Return [X, Y] of the center of cell containing provided text 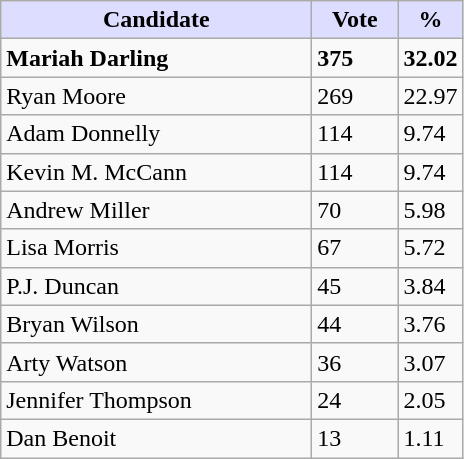
24 [355, 400]
Andrew Miller [156, 210]
Dan Benoit [156, 438]
5.72 [430, 248]
P.J. Duncan [156, 286]
375 [355, 58]
3.84 [430, 286]
1.11 [430, 438]
Mariah Darling [156, 58]
3.76 [430, 324]
44 [355, 324]
Vote [355, 20]
36 [355, 362]
% [430, 20]
Adam Donnelly [156, 134]
67 [355, 248]
Candidate [156, 20]
Kevin M. McCann [156, 172]
Ryan Moore [156, 96]
3.07 [430, 362]
45 [355, 286]
Arty Watson [156, 362]
Lisa Morris [156, 248]
70 [355, 210]
Jennifer Thompson [156, 400]
269 [355, 96]
5.98 [430, 210]
22.97 [430, 96]
2.05 [430, 400]
Bryan Wilson [156, 324]
32.02 [430, 58]
13 [355, 438]
